For the text-containing cell, return its midpoint in [x, y] coordinate format. 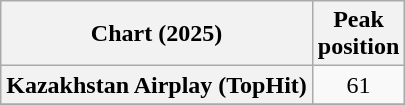
Kazakhstan Airplay (TopHit) [157, 85]
Chart (2025) [157, 34]
61 [358, 85]
Peakposition [358, 34]
